Determine the [X, Y] coordinate at the center of the cell enclosing the given text.  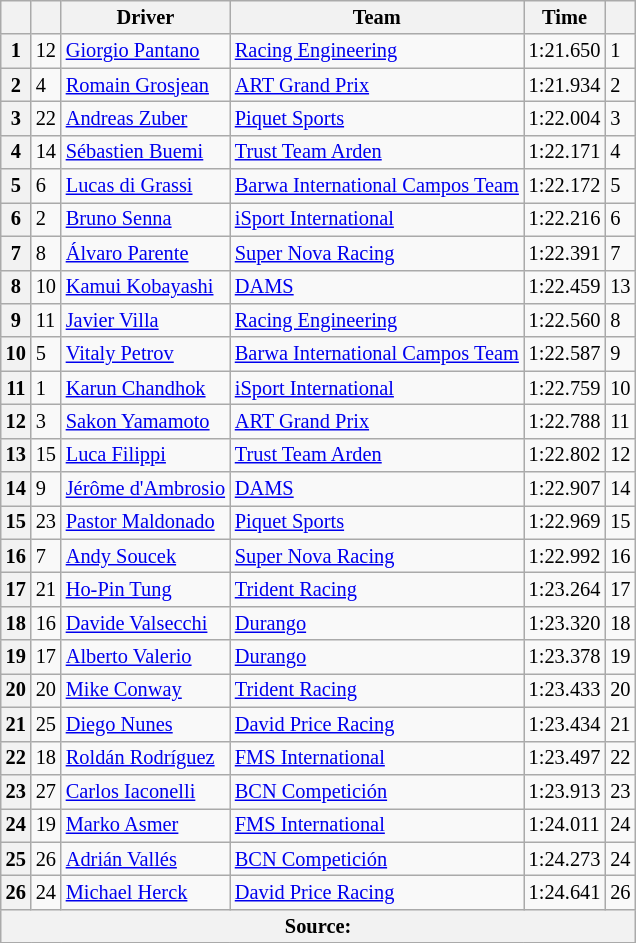
1:23.320 [565, 623]
1:23.497 [565, 758]
1:23.913 [565, 791]
Álvaro Parente [146, 253]
Davide Valsecchi [146, 623]
1:22.216 [565, 219]
1:22.172 [565, 186]
Michael Herck [146, 892]
1:22.560 [565, 320]
Roldán Rodríguez [146, 758]
Diego Nunes [146, 724]
1:22.992 [565, 556]
Mike Conway [146, 690]
1:22.969 [565, 522]
1:22.907 [565, 489]
Javier Villa [146, 320]
Giorgio Pantano [146, 51]
Bruno Senna [146, 219]
1:24.011 [565, 825]
Ho-Pin Tung [146, 589]
1:21.934 [565, 85]
Carlos Iaconelli [146, 791]
1:23.264 [565, 589]
1:22.391 [565, 253]
Source: [318, 926]
Karun Chandhok [146, 388]
Romain Grosjean [146, 85]
1:22.171 [565, 152]
Sébastien Buemi [146, 152]
Vitaly Petrov [146, 354]
Sakon Yamamoto [146, 421]
Lucas di Grassi [146, 186]
Team [377, 17]
1:22.004 [565, 118]
1:23.434 [565, 724]
Driver [146, 17]
1:22.802 [565, 455]
1:23.378 [565, 657]
Luca Filippi [146, 455]
1:24.273 [565, 859]
Andy Soucek [146, 556]
Marko Asmer [146, 825]
Time [565, 17]
Alberto Valerio [146, 657]
Andreas Zuber [146, 118]
Jérôme d'Ambrosio [146, 489]
1:22.788 [565, 421]
1:22.587 [565, 354]
Kamui Kobayashi [146, 287]
1:23.433 [565, 690]
Adrián Vallés [146, 859]
Pastor Maldonado [146, 522]
27 [46, 791]
1:21.650 [565, 51]
1:24.641 [565, 892]
1:22.759 [565, 388]
1:22.459 [565, 287]
